Pinpoint the cell where the given text exists, returning its [x, y] midpoint coordinate. 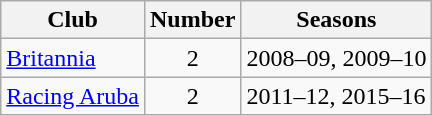
Seasons [336, 20]
Club [73, 20]
Number [192, 20]
2008–09, 2009–10 [336, 58]
2011–12, 2015–16 [336, 96]
Britannia [73, 58]
Racing Aruba [73, 96]
